Detect which cell encompasses the target text, then output its [X, Y] center coordinate. 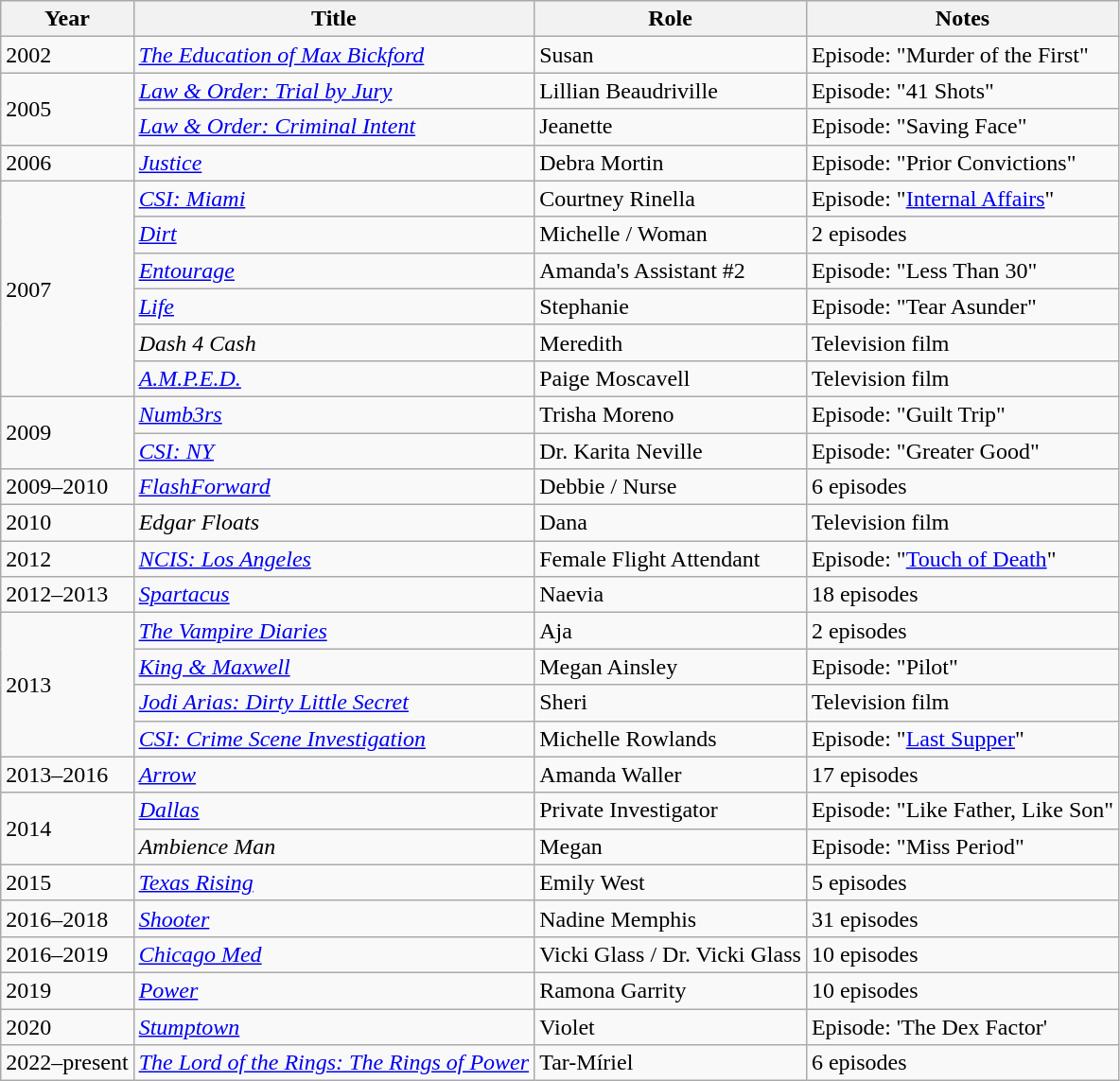
Naevia [671, 595]
Dr. Karita Neville [671, 451]
Numb3rs [334, 414]
Law & Order: Criminal Intent [334, 127]
Debra Mortin [671, 163]
Jodi Arias: Dirty Little Secret [334, 703]
Michelle / Woman [671, 235]
Law & Order: Trial by Jury [334, 91]
Amanda Waller [671, 775]
2005 [67, 109]
FlashForward [334, 487]
Episode: "Touch of Death" [962, 559]
Female Flight Attendant [671, 559]
Episode: "Pilot" [962, 667]
2006 [67, 163]
Ramona Garrity [671, 990]
18 episodes [962, 595]
The Education of Max Bickford [334, 55]
2012 [67, 559]
Entourage [334, 270]
Aja [671, 631]
Title [334, 19]
Shooter [334, 918]
Amanda's Assistant #2 [671, 270]
Courtney Rinella [671, 199]
2014 [67, 828]
Nadine Memphis [671, 918]
Lillian Beaudriville [671, 91]
Tar-Míriel [671, 1063]
Notes [962, 19]
Episode: "Less Than 30" [962, 270]
Dallas [334, 811]
The Lord of the Rings: The Rings of Power [334, 1063]
Violet [671, 1026]
Life [334, 306]
CSI: Crime Scene Investigation [334, 739]
Susan [671, 55]
CSI: NY [334, 451]
2019 [67, 990]
Trisha Moreno [671, 414]
Episode: "Guilt Trip" [962, 414]
Michelle Rowlands [671, 739]
Dirt [334, 235]
Justice [334, 163]
Episode: "Last Supper" [962, 739]
Episode: "Prior Convictions" [962, 163]
Power [334, 990]
2020 [67, 1026]
31 episodes [962, 918]
King & Maxwell [334, 667]
CSI: Miami [334, 199]
17 episodes [962, 775]
Sheri [671, 703]
Megan Ainsley [671, 667]
Episode: "41 Shots" [962, 91]
2013–2016 [67, 775]
Dana [671, 523]
Edgar Floats [334, 523]
Ambience Man [334, 846]
Episode: "Internal Affairs" [962, 199]
2007 [67, 288]
Megan [671, 846]
2009 [67, 432]
A.M.P.E.D. [334, 378]
Spartacus [334, 595]
2013 [67, 685]
Episode: "Murder of the First" [962, 55]
Stumptown [334, 1026]
Texas Rising [334, 882]
Chicago Med [334, 954]
Private Investigator [671, 811]
2015 [67, 882]
2010 [67, 523]
Emily West [671, 882]
NCIS: Los Angeles [334, 559]
5 episodes [962, 882]
Role [671, 19]
Year [67, 19]
Episode: "Miss Period" [962, 846]
Stephanie [671, 306]
Episode: "Tear Asunder" [962, 306]
2016–2018 [67, 918]
Meredith [671, 342]
Episode: 'The Dex Factor' [962, 1026]
2009–2010 [67, 487]
The Vampire Diaries [334, 631]
Debbie / Nurse [671, 487]
2016–2019 [67, 954]
2022–present [67, 1063]
Arrow [334, 775]
2002 [67, 55]
Episode: "Like Father, Like Son" [962, 811]
2012–2013 [67, 595]
Episode: "Saving Face" [962, 127]
Jeanette [671, 127]
Episode: "Greater Good" [962, 451]
Dash 4 Cash [334, 342]
Vicki Glass / Dr. Vicki Glass [671, 954]
Paige Moscavell [671, 378]
